Provide the (X, Y) coordinate of the cell's center where the given text is located.  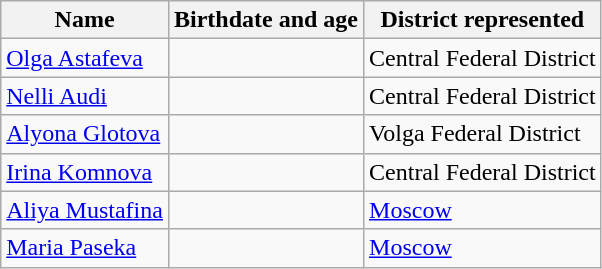
Name (85, 20)
Olga Astafeva (85, 58)
District represented (483, 20)
Volga Federal District (483, 134)
Aliya Mustafina (85, 210)
Birthdate and age (266, 20)
Alyona Glotova (85, 134)
Maria Paseka (85, 248)
Nelli Audi (85, 96)
Irina Komnova (85, 172)
